Provide the (X, Y) coordinate of the cell's center where the given text is located.  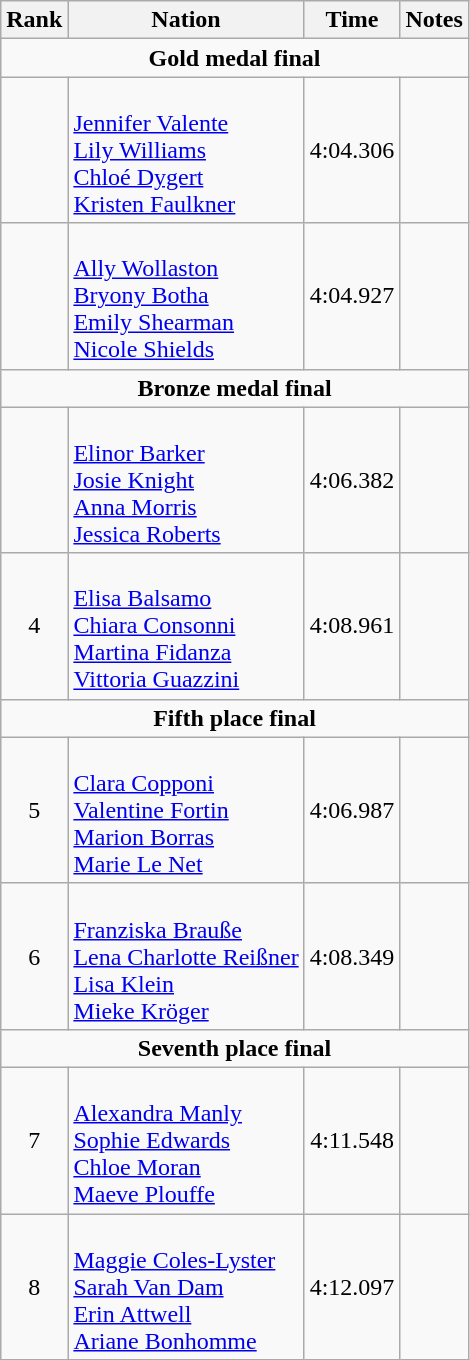
4:04.927 (352, 296)
Nation (186, 20)
4:06.987 (352, 810)
Gold medal final (235, 58)
4 (34, 626)
4:06.382 (352, 480)
Ally WollastonBryony BothaEmily ShearmanNicole Shields (186, 296)
Notes (434, 20)
Bronze medal final (235, 388)
6 (34, 956)
Seventh place final (235, 1048)
Clara CopponiValentine FortinMarion BorrasMarie Le Net (186, 810)
Rank (34, 20)
Franziska BraußeLena Charlotte ReißnerLisa KleinMieke Kröger (186, 956)
4:08.349 (352, 956)
Fifth place final (235, 718)
4:11.548 (352, 1140)
4:12.097 (352, 1287)
Elinor BarkerJosie KnightAnna MorrisJessica Roberts (186, 480)
Alexandra ManlySophie EdwardsChloe MoranMaeve Plouffe (186, 1140)
4:08.961 (352, 626)
4:04.306 (352, 150)
Elisa BalsamoChiara ConsonniMartina FidanzaVittoria Guazzini (186, 626)
8 (34, 1287)
Maggie Coles-LysterSarah Van DamErin AttwellAriane Bonhomme (186, 1287)
Time (352, 20)
7 (34, 1140)
5 (34, 810)
Jennifer ValenteLily WilliamsChloé DygertKristen Faulkner (186, 150)
